From the cell containing the given text, extract its center point as (X, Y) coordinate. 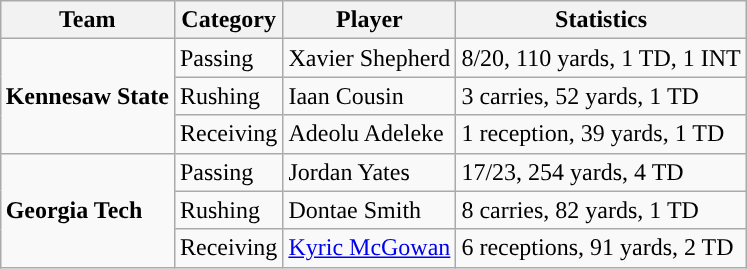
Xavier Shepherd (370, 58)
Georgia Tech (87, 210)
3 carries, 52 yards, 1 TD (601, 96)
Adeolu Adeleke (370, 134)
6 receptions, 91 yards, 2 TD (601, 248)
Player (370, 20)
Iaan Cousin (370, 96)
8/20, 110 yards, 1 TD, 1 INT (601, 58)
Kennesaw State (87, 96)
Jordan Yates (370, 172)
Kyric McGowan (370, 248)
17/23, 254 yards, 4 TD (601, 172)
Category (228, 20)
Team (87, 20)
Statistics (601, 20)
Dontae Smith (370, 210)
8 carries, 82 yards, 1 TD (601, 210)
1 reception, 39 yards, 1 TD (601, 134)
